Return [X, Y] of the center of cell containing provided text 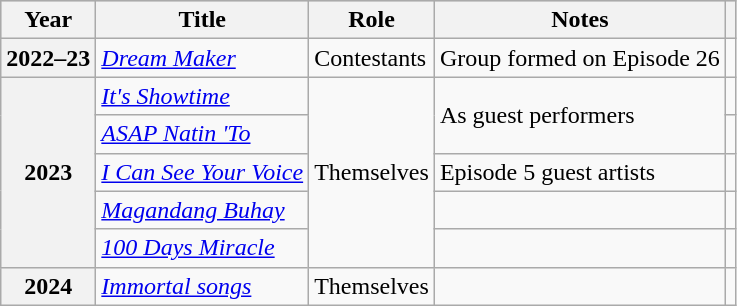
100 Days Miracle [202, 248]
Immortal songs [202, 286]
Dream Maker [202, 58]
I Can See Your Voice [202, 172]
2022–23 [48, 58]
Contestants [372, 58]
Group formed on Episode 26 [580, 58]
It's Showtime [202, 96]
Year [48, 20]
2023 [48, 172]
Notes [580, 20]
Episode 5 guest artists [580, 172]
ASAP Natin 'To [202, 134]
Magandang Buhay [202, 210]
2024 [48, 286]
As guest performers [580, 115]
Role [372, 20]
Title [202, 20]
